Detect which cell encompasses the target text, then output its (x, y) center coordinate. 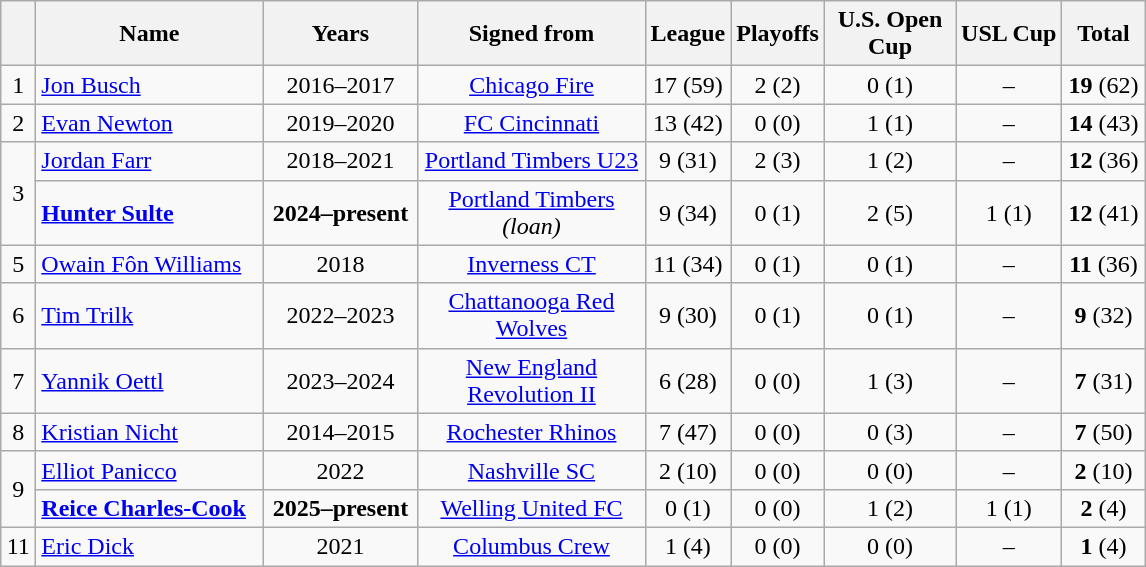
2018 (340, 264)
Chicago Fire (532, 85)
2022 (340, 470)
7 (47) (688, 432)
7 (50) (1104, 432)
2025–present (340, 508)
2014–2015 (340, 432)
13 (42) (688, 123)
9 (31) (688, 161)
Reice Charles-Cook (150, 508)
Jon Busch (150, 85)
Columbus Crew (532, 546)
7 (31) (1104, 380)
Rochester Rhinos (532, 432)
Jordan Farr (150, 161)
12 (36) (1104, 161)
9 (34) (688, 212)
Nashville SC (532, 470)
Owain Fôn Williams (150, 264)
Chattanooga Red Wolves (532, 316)
Inverness CT (532, 264)
Name (150, 34)
0 (3) (890, 432)
Portland Timbers (loan) (532, 212)
2 (18, 123)
Portland Timbers U23 (532, 161)
9 (30) (688, 316)
Hunter Sulte (150, 212)
2024–present (340, 212)
12 (41) (1104, 212)
2 (5) (890, 212)
11 (18, 546)
9 (18, 489)
Eric Dick (150, 546)
2022–2023 (340, 316)
19 (62) (1104, 85)
USL Cup (1009, 34)
U.S. Open Cup (890, 34)
Signed from (532, 34)
17 (59) (688, 85)
3 (18, 194)
11 (36) (1104, 264)
8 (18, 432)
Welling United FC (532, 508)
New England Revolution II (532, 380)
Playoffs (778, 34)
14 (43) (1104, 123)
7 (18, 380)
2 (4) (1104, 508)
1 (18, 85)
FC Cincinnati (532, 123)
6 (18, 316)
Yannik Oettl (150, 380)
Elliot Panicco (150, 470)
9 (32) (1104, 316)
Kristian Nicht (150, 432)
2023–2024 (340, 380)
2019–2020 (340, 123)
2 (2) (778, 85)
Tim Trilk (150, 316)
2 (3) (778, 161)
Years (340, 34)
2021 (340, 546)
2018–2021 (340, 161)
Total (1104, 34)
League (688, 34)
Evan Newton (150, 123)
1 (3) (890, 380)
2016–2017 (340, 85)
11 (34) (688, 264)
6 (28) (688, 380)
5 (18, 264)
